Return the (X, Y) coordinate for the center point of the cell that contains the specified text.  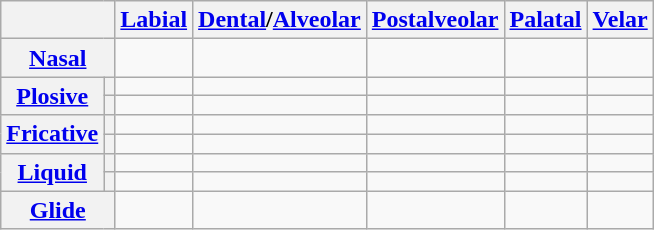
Plosive (52, 96)
Fricative (52, 134)
Liquid (52, 172)
Velar (620, 20)
Labial (154, 20)
Dental/Alveolar (280, 20)
Palatal (546, 20)
Postalveolar (435, 20)
Glide (58, 210)
Nasal (58, 58)
